Find where the given text appears and provide that cell's center as [x, y] coordinate. 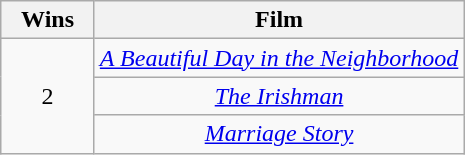
Wins [48, 20]
A Beautiful Day in the Neighborhood [278, 58]
Marriage Story [278, 134]
2 [48, 96]
Film [278, 20]
The Irishman [278, 96]
